Pinpoint the cell where the given text exists, returning its (X, Y) midpoint coordinate. 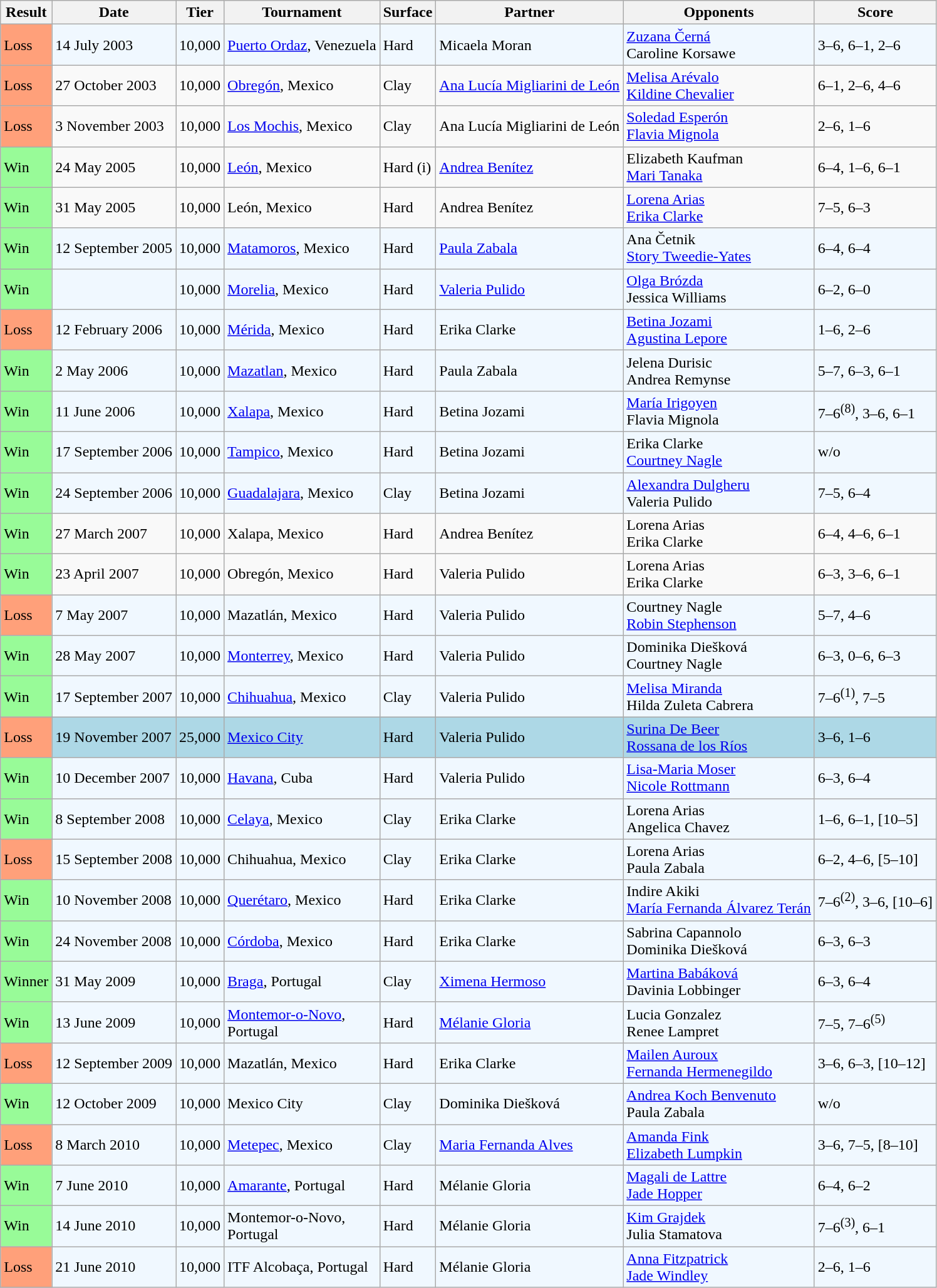
1–6, 2–6 (875, 329)
31 May 2009 (114, 982)
Magali de Lattre Jade Hopper (719, 1186)
Kim Grajdek Julia Stamatova (719, 1226)
ITF Alcobaça, Portugal (302, 1267)
7–6(3), 6–1 (875, 1226)
Courtney Nagle Robin Stephenson (719, 615)
5–7, 6–3, 6–1 (875, 371)
2 May 2006 (114, 371)
Matamoros, Mexico (302, 248)
1–6, 6–1, [10–5] (875, 819)
Lorena Arias Paula Zabala (719, 859)
Tampico, Mexico (302, 452)
Indire Akiki María Fernanda Álvarez Terán (719, 900)
6–4, 6–2 (875, 1186)
21 June 2010 (114, 1267)
Opponents (719, 13)
Micaela Moran (530, 45)
17 September 2006 (114, 452)
25,000 (200, 738)
Olga Brózda Jessica Williams (719, 289)
Melisa Miranda Hilda Zuleta Cabrera (719, 696)
Córdoba, Mexico (302, 940)
10 November 2008 (114, 900)
Zuzana Černá Caroline Korsawe (719, 45)
19 November 2007 (114, 738)
12 September 2009 (114, 1063)
Result (26, 13)
Mérida, Mexico (302, 329)
Amarante, Portugal (302, 1186)
6–2, 6–0 (875, 289)
6–3, 3–6, 6–1 (875, 575)
Ximena Hermoso (530, 982)
Mazatlan, Mexico (302, 371)
Martina Babáková Davinia Lobbinger (719, 982)
Alexandra Dulgheru Valeria Pulido (719, 492)
24 May 2005 (114, 167)
14 June 2010 (114, 1226)
Jelena Durisic Andrea Remynse (719, 371)
Maria Fernanda Alves (530, 1145)
3–6, 1–6 (875, 738)
Anna Fitzpatrick Jade Windley (719, 1267)
12 September 2005 (114, 248)
7–6(8), 3–6, 6–1 (875, 411)
Surina De Beer Rossana de los Ríos (719, 738)
6–4, 1–6, 6–1 (875, 167)
7–5, 6–4 (875, 492)
7–5, 6–3 (875, 208)
Morelia, Mexico (302, 289)
7 May 2007 (114, 615)
27 March 2007 (114, 533)
7–5, 7–6(5) (875, 1022)
Erika Clarke Courtney Nagle (719, 452)
3–6, 6–3, [10–12] (875, 1063)
6–1, 2–6, 4–6 (875, 85)
12 February 2006 (114, 329)
Metepec, Mexico (302, 1145)
24 September 2006 (114, 492)
Hard (i) (408, 167)
6–4, 6–4 (875, 248)
7–6(2), 3–6, [10–6] (875, 900)
Score (875, 13)
10 December 2007 (114, 778)
13 June 2009 (114, 1022)
Ana Četnik Story Tweedie-Yates (719, 248)
3–6, 7–5, [8–10] (875, 1145)
Los Mochis, Mexico (302, 126)
3 November 2003 (114, 126)
Dominika Diešková Courtney Nagle (719, 656)
31 May 2005 (114, 208)
Lucia Gonzalez Renee Lampret (719, 1022)
27 October 2003 (114, 85)
Melisa Arévalo Kildine Chevalier (719, 85)
Mailen Auroux Fernanda Hermenegildo (719, 1063)
6–4, 4–6, 6–1 (875, 533)
11 June 2006 (114, 411)
Sabrina Capannolo Dominika Diešková (719, 940)
Lorena Arias Angelica Chavez (719, 819)
Partner (530, 13)
17 September 2007 (114, 696)
Tournament (302, 13)
Tier (200, 13)
6–3, 6–3 (875, 940)
5–7, 4–6 (875, 615)
Soledad Esperón Flavia Mignola (719, 126)
Surface (408, 13)
6–2, 4–6, [5–10] (875, 859)
Braga, Portugal (302, 982)
14 July 2003 (114, 45)
3–6, 6–1, 2–6 (875, 45)
6–3, 0–6, 6–3 (875, 656)
8 September 2008 (114, 819)
28 May 2007 (114, 656)
Monterrey, Mexico (302, 656)
Dominika Diešková (530, 1103)
María Irigoyen Flavia Mignola (719, 411)
Havana, Cuba (302, 778)
Puerto Ordaz, Venezuela (302, 45)
15 September 2008 (114, 859)
Betina Jozami Agustina Lepore (719, 329)
24 November 2008 (114, 940)
Guadalajara, Mexico (302, 492)
7 June 2010 (114, 1186)
Date (114, 13)
23 April 2007 (114, 575)
Querétaro, Mexico (302, 900)
7–6(1), 7–5 (875, 696)
Winner (26, 982)
Andrea Koch Benvenuto Paula Zabala (719, 1103)
12 October 2009 (114, 1103)
Celaya, Mexico (302, 819)
8 March 2010 (114, 1145)
Amanda Fink Elizabeth Lumpkin (719, 1145)
Elizabeth Kaufman Mari Tanaka (719, 167)
Lisa-Maria Moser Nicole Rottmann (719, 778)
